Return the [x, y] coordinate for the center point of the cell that contains the specified text.  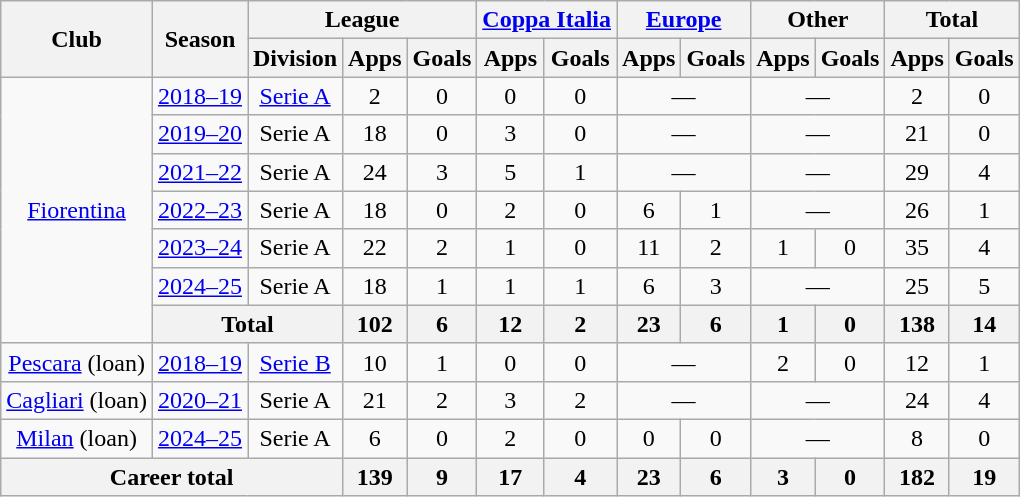
League [362, 20]
Division [296, 58]
Other [818, 20]
Milan (loan) [77, 438]
Pescara (loan) [77, 362]
2022–23 [200, 210]
29 [917, 172]
Club [77, 39]
25 [917, 286]
Career total [172, 477]
2019–20 [200, 134]
11 [649, 248]
9 [442, 477]
17 [510, 477]
Season [200, 39]
139 [375, 477]
Serie B [296, 362]
Cagliari (loan) [77, 400]
22 [375, 248]
14 [984, 324]
35 [917, 248]
Europe [684, 20]
Coppa Italia [547, 20]
19 [984, 477]
2021–22 [200, 172]
26 [917, 210]
Fiorentina [77, 210]
2023–24 [200, 248]
182 [917, 477]
10 [375, 362]
102 [375, 324]
2020–21 [200, 400]
138 [917, 324]
8 [917, 438]
